Locate the cell with the specified text and output its [X, Y] center coordinate. 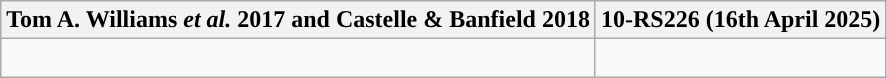
10-RS226 (16th April 2025) [740, 20]
Tom A. Williams et al. 2017 and Castelle & Banfield 2018 [298, 20]
